From the cell containing the given text, extract its center point as (X, Y) coordinate. 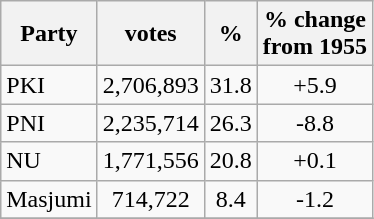
-8.8 (314, 123)
20.8 (230, 161)
NU (49, 161)
PNI (49, 123)
+5.9 (314, 85)
1,771,556 (150, 161)
2,235,714 (150, 123)
2,706,893 (150, 85)
Party (49, 34)
% (230, 34)
% changefrom 1955 (314, 34)
-1.2 (314, 199)
714,722 (150, 199)
8.4 (230, 199)
Masjumi (49, 199)
+0.1 (314, 161)
votes (150, 34)
26.3 (230, 123)
31.8 (230, 85)
PKI (49, 85)
